Detect which cell encompasses the target text, then output its (X, Y) center coordinate. 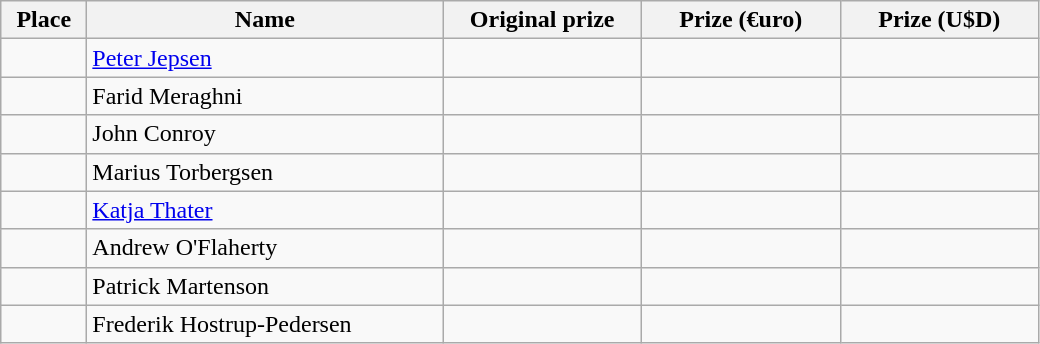
Andrew O'Flaherty (265, 248)
Peter Jepsen (265, 58)
Katja Thater (265, 210)
Original prize (542, 20)
Farid Meraghni (265, 96)
Name (265, 20)
Prize (U$D) (940, 20)
Prize (€uro) (740, 20)
Patrick Martenson (265, 286)
Place (44, 20)
Marius Torbergsen (265, 172)
Frederik Hostrup-Pedersen (265, 324)
John Conroy (265, 134)
